Extract the (x, y) coordinate from the center of the cell holding the provided text.  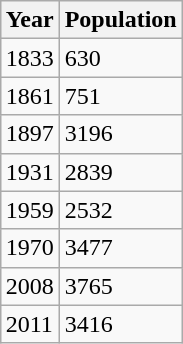
2839 (120, 172)
1931 (30, 172)
2532 (120, 210)
1897 (30, 134)
Population (120, 20)
1861 (30, 96)
Year (30, 20)
2011 (30, 324)
3765 (120, 286)
1970 (30, 248)
751 (120, 96)
3477 (120, 248)
1833 (30, 58)
3196 (120, 134)
1959 (30, 210)
630 (120, 58)
3416 (120, 324)
2008 (30, 286)
